Extract the [X, Y] coordinate from the center of the cell holding the provided text.  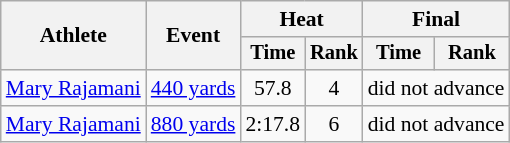
880 yards [194, 124]
4 [334, 88]
Final [436, 19]
6 [334, 124]
440 yards [194, 88]
2:17.8 [272, 124]
Athlete [74, 36]
Heat [301, 19]
57.8 [272, 88]
Event [194, 36]
